Determine the [X, Y] coordinate at the center of the cell enclosing the given text.  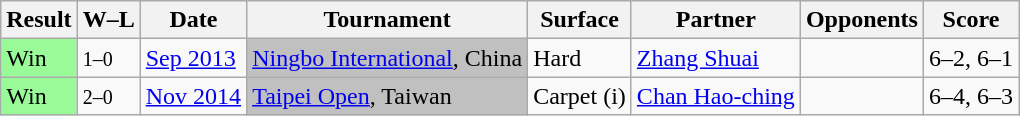
Carpet (i) [580, 96]
Ningbo International, China [388, 58]
Sep 2013 [193, 58]
Taipei Open, Taiwan [388, 96]
Opponents [862, 20]
Date [193, 20]
Chan Hao-ching [716, 96]
Score [970, 20]
1–0 [108, 58]
Surface [580, 20]
6–2, 6–1 [970, 58]
Hard [580, 58]
Zhang Shuai [716, 58]
W–L [108, 20]
Tournament [388, 20]
Nov 2014 [193, 96]
Partner [716, 20]
2–0 [108, 96]
Result [39, 20]
6–4, 6–3 [970, 96]
